Search for the cell housing the specified text and yield its (X, Y) center coordinate. 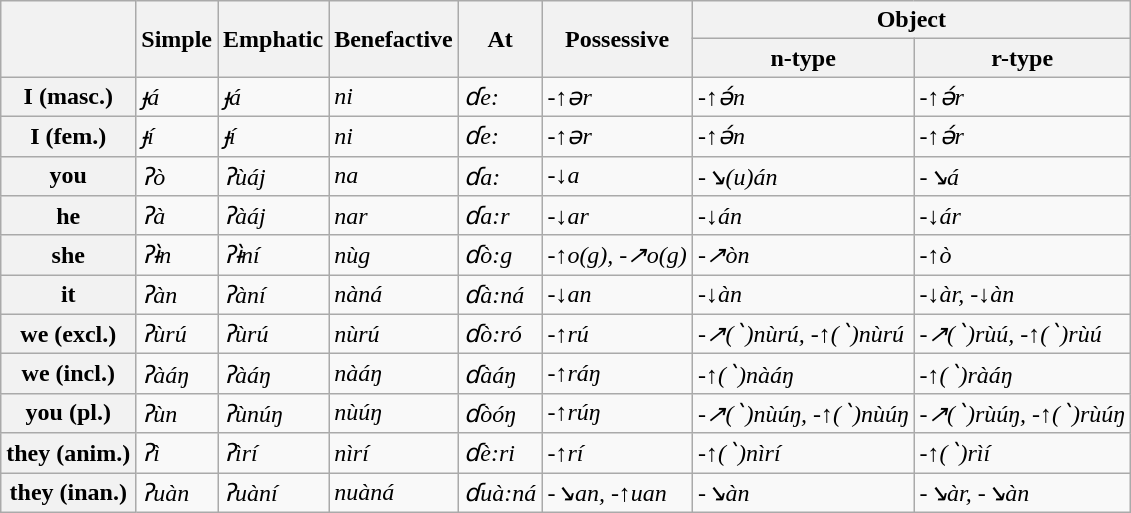
-↓àr, -↓àn (1022, 295)
ʔò (177, 176)
nìrí (394, 453)
At (500, 39)
nùúŋ (394, 413)
-↑rúŋ (618, 413)
nuàná (394, 492)
ɗò:ró (500, 334)
ʔàn (177, 295)
they (anim.) (68, 453)
-↗(ˋ)nùrú, -↑(ˋ)nùrú (803, 334)
-↗(ˋ)nùúŋ, -↑(ˋ)nùúŋ (803, 413)
Simple (177, 39)
we (excl.) (68, 334)
-↓àn (803, 295)
-↑(ˋ)rìí (1022, 453)
ɗa: (500, 176)
-↘an, -↑uan (618, 492)
-↓ar (618, 216)
ɗa:r (500, 216)
-↘àr, -↘àn (1022, 492)
you (pl.) (68, 413)
nùg (394, 255)
nar (394, 216)
we (incl.) (68, 374)
r-type (1022, 58)
-↗(ˋ)rùúŋ, -↑(ˋ)rùúŋ (1022, 413)
-↓an (618, 295)
-↑(ˋ)ràáŋ (1022, 374)
ɗò:g (500, 255)
ʔì (177, 453)
n-type (803, 58)
-↑rú (618, 334)
ʔàáj (274, 216)
ʔàní (274, 295)
ɗè:ri (500, 453)
ʔɨ̀n (177, 255)
-↘àn (803, 492)
-↘(u)án (803, 176)
-↑(ˋ)nàáŋ (803, 374)
ʔìrí (274, 453)
ʔuàní (274, 492)
nàná (394, 295)
ɗòóŋ (500, 413)
-↓án (803, 216)
ɗà:ná (500, 295)
-↗(ˋ)rùú, -↑(ˋ)rùú (1022, 334)
he (68, 216)
ʔùn (177, 413)
ʔuàn (177, 492)
Emphatic (274, 39)
ʔà (177, 216)
-↑ráŋ (618, 374)
I (masc.) (68, 97)
-↑(ˋ)nìrí (803, 453)
-↓a (618, 176)
nàáŋ (394, 374)
-↘á (1022, 176)
you (68, 176)
ɗuà:ná (500, 492)
nùrú (394, 334)
she (68, 255)
-↑o(g), -↗o(g) (618, 255)
-↓ár (1022, 216)
it (68, 295)
ʔùáj (274, 176)
Object (911, 20)
they (inan.) (68, 492)
Benefactive (394, 39)
I (fem.) (68, 136)
ɗàáŋ (500, 374)
ʔɨ̀ní (274, 255)
-↗òn (803, 255)
na (394, 176)
-↑rí (618, 453)
ʔùnúŋ (274, 413)
-↑ò (1022, 255)
Possessive (618, 39)
